Find where the given text appears and provide that cell's center as (x, y) coordinate. 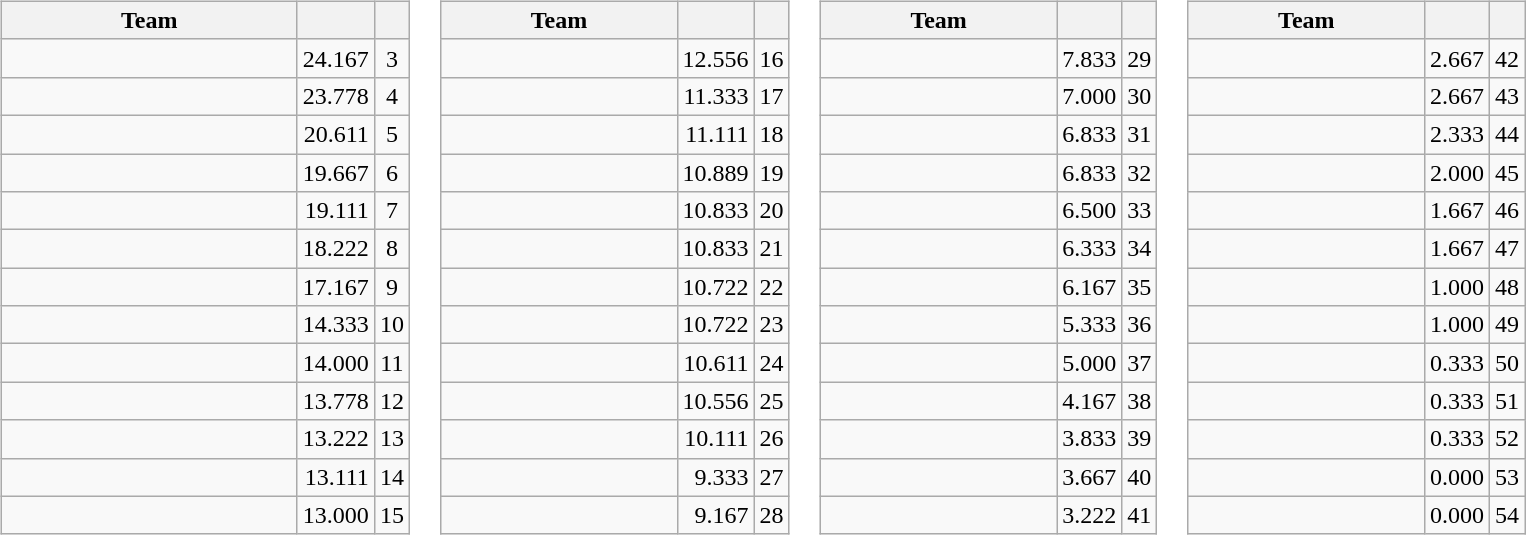
3.667 (1090, 477)
15 (392, 515)
43 (1506, 96)
48 (1506, 287)
24.167 (336, 58)
26 (772, 439)
35 (1140, 287)
10.889 (716, 173)
10.611 (716, 363)
3.833 (1090, 439)
2.000 (1456, 173)
7.000 (1090, 96)
11.111 (716, 134)
24 (772, 363)
6.500 (1090, 211)
13.000 (336, 515)
18 (772, 134)
13.778 (336, 401)
31 (1140, 134)
10 (392, 325)
41 (1140, 515)
47 (1506, 249)
7 (392, 211)
23.778 (336, 96)
10.111 (716, 439)
21 (772, 249)
33 (1140, 211)
51 (1506, 401)
13.222 (336, 439)
12 (392, 401)
16 (772, 58)
13.111 (336, 477)
34 (1140, 249)
11 (392, 363)
20 (772, 211)
13 (392, 439)
36 (1140, 325)
29 (1140, 58)
28 (772, 515)
10.556 (716, 401)
19.667 (336, 173)
30 (1140, 96)
17 (772, 96)
23 (772, 325)
17.167 (336, 287)
20.611 (336, 134)
4 (392, 96)
11.333 (716, 96)
4.167 (1090, 401)
19 (772, 173)
46 (1506, 211)
12.556 (716, 58)
19.111 (336, 211)
54 (1506, 515)
2.333 (1456, 134)
14.333 (336, 325)
9.167 (716, 515)
50 (1506, 363)
53 (1506, 477)
7.833 (1090, 58)
40 (1140, 477)
14.000 (336, 363)
27 (772, 477)
49 (1506, 325)
5.000 (1090, 363)
25 (772, 401)
22 (772, 287)
9 (392, 287)
39 (1140, 439)
14 (392, 477)
42 (1506, 58)
45 (1506, 173)
6 (392, 173)
3 (392, 58)
6.333 (1090, 249)
37 (1140, 363)
9.333 (716, 477)
3.222 (1090, 515)
32 (1140, 173)
44 (1506, 134)
8 (392, 249)
38 (1140, 401)
5 (392, 134)
6.167 (1090, 287)
18.222 (336, 249)
52 (1506, 439)
5.333 (1090, 325)
